From the cell containing the given text, extract its center point as [x, y] coordinate. 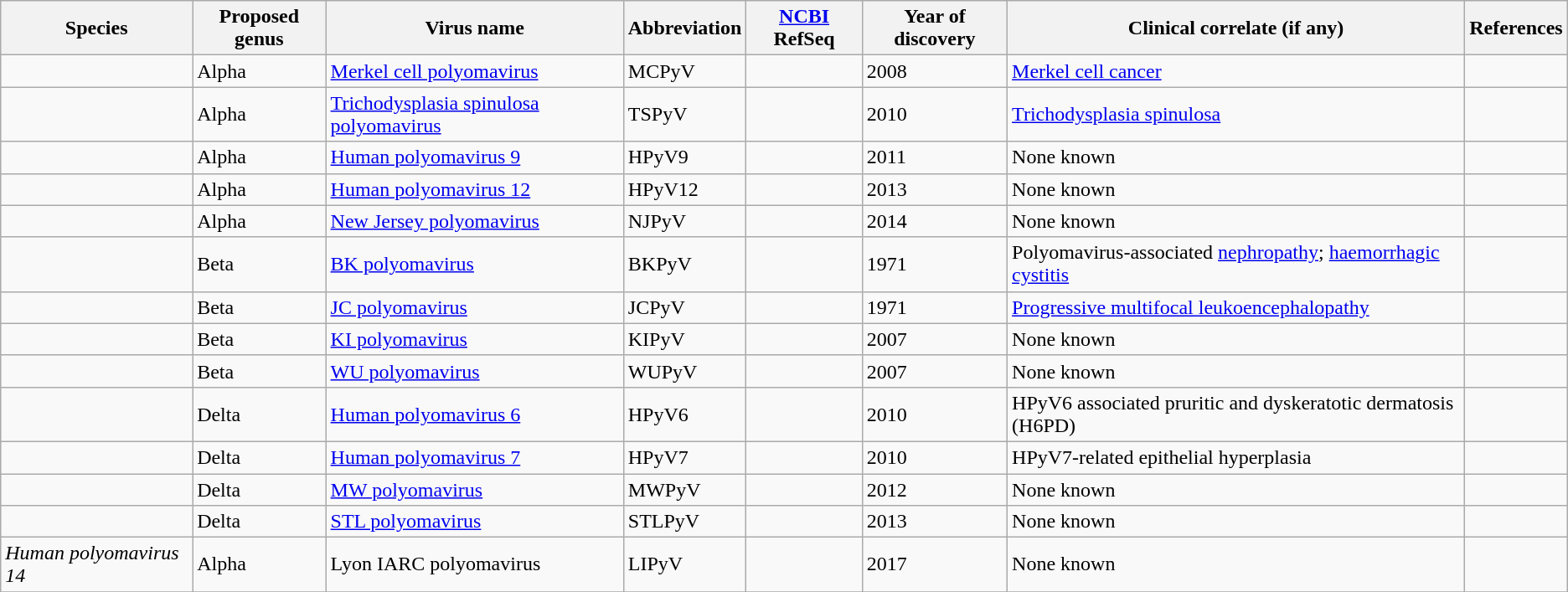
Merkel cell cancer [1236, 71]
2012 [935, 490]
KI polyomavirus [474, 339]
NCBI RefSeq [804, 28]
Abbreviation [685, 28]
MCPyV [685, 71]
Human polyomavirus 14 [97, 564]
KIPyV [685, 339]
Species [97, 28]
HPyV12 [685, 189]
Polyomavirus-associated nephropathy; haemorrhagic cystitis [1236, 265]
Lyon IARC polyomavirus [474, 564]
HPyV6 [685, 414]
2011 [935, 157]
Progressive multifocal leukoencephalopathy [1236, 307]
HPyV9 [685, 157]
Virus name [474, 28]
BK polyomavirus [474, 265]
Clinical correlate (if any) [1236, 28]
Human polyomavirus 7 [474, 457]
JC polyomavirus [474, 307]
BKPyV [685, 265]
NJPyV [685, 221]
STL polyomavirus [474, 522]
2017 [935, 564]
Year of discovery [935, 28]
References [1516, 28]
Trichodysplasia spinulosa polyomavirus [474, 114]
MWPyV [685, 490]
HPyV6 associated pruritic and dyskeratotic dermatosis (H6PD) [1236, 414]
HPyV7-related epithelial hyperplasia [1236, 457]
LIPyV [685, 564]
JCPyV [685, 307]
Merkel cell polyomavirus [474, 71]
TSPyV [685, 114]
Trichodysplasia spinulosa [1236, 114]
Human polyomavirus 6 [474, 414]
STLPyV [685, 522]
New Jersey polyomavirus [474, 221]
WUPyV [685, 371]
2014 [935, 221]
WU polyomavirus [474, 371]
Human polyomavirus 12 [474, 189]
2008 [935, 71]
HPyV7 [685, 457]
Proposed genus [260, 28]
MW polyomavirus [474, 490]
Human polyomavirus 9 [474, 157]
